For the text-containing cell, return its midpoint in (X, Y) coordinate format. 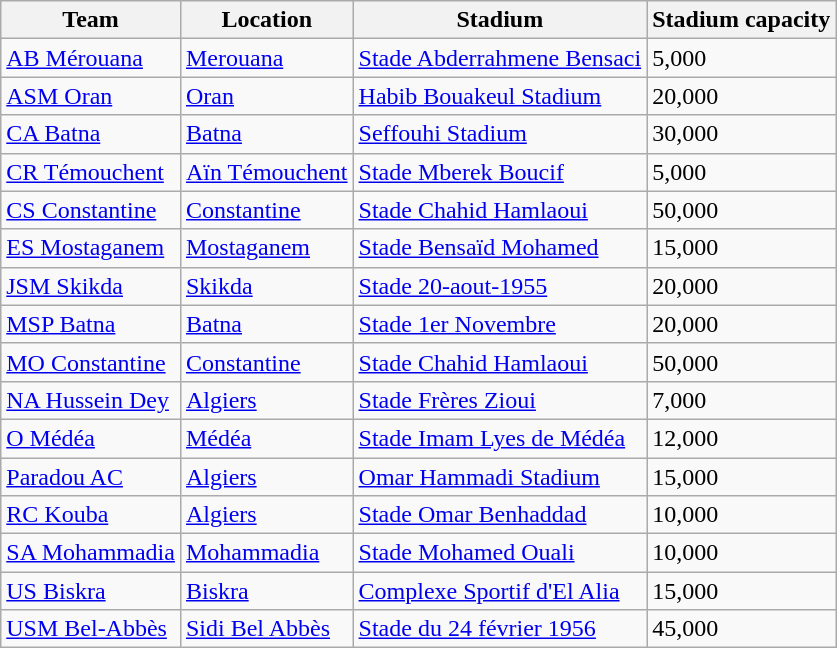
12,000 (742, 438)
Stade Abderrahmene Bensaci (500, 58)
Médéa (266, 438)
Stadium capacity (742, 20)
7,000 (742, 400)
Paradou AC (91, 477)
Stade 1er Novembre (500, 324)
Skikda (266, 286)
RC Kouba (91, 515)
Habib Bouakeul Stadium (500, 96)
CS Constantine (91, 210)
Stade Mberek Boucif (500, 172)
Biskra (266, 591)
US Biskra (91, 591)
Merouana (266, 58)
Mohammadia (266, 553)
Mostaganem (266, 248)
Sidi Bel Abbès (266, 629)
Oran (266, 96)
Location (266, 20)
O Médéa (91, 438)
USM Bel-Abbès (91, 629)
Stade Imam Lyes de Médéa (500, 438)
MSP Batna (91, 324)
MO Constantine (91, 362)
Stadium (500, 20)
AB Mérouana (91, 58)
Aïn Témouchent (266, 172)
JSM Skikda (91, 286)
Complexe Sportif d'El Alia (500, 591)
Stade 20-aout-1955 (500, 286)
Stade Bensaïd Mohamed (500, 248)
45,000 (742, 629)
Stade du 24 février 1956 (500, 629)
Stade Mohamed Ouali (500, 553)
SA Mohammadia (91, 553)
Omar Hammadi Stadium (500, 477)
NA Hussein Dey (91, 400)
Team (91, 20)
30,000 (742, 134)
Stade Frères Zioui (500, 400)
Stade Omar Benhaddad (500, 515)
CR Témouchent (91, 172)
ES Mostaganem (91, 248)
Seffouhi Stadium (500, 134)
CA Batna (91, 134)
ASM Oran (91, 96)
